Provide the [x, y] coordinate of the cell's center where the given text is located.  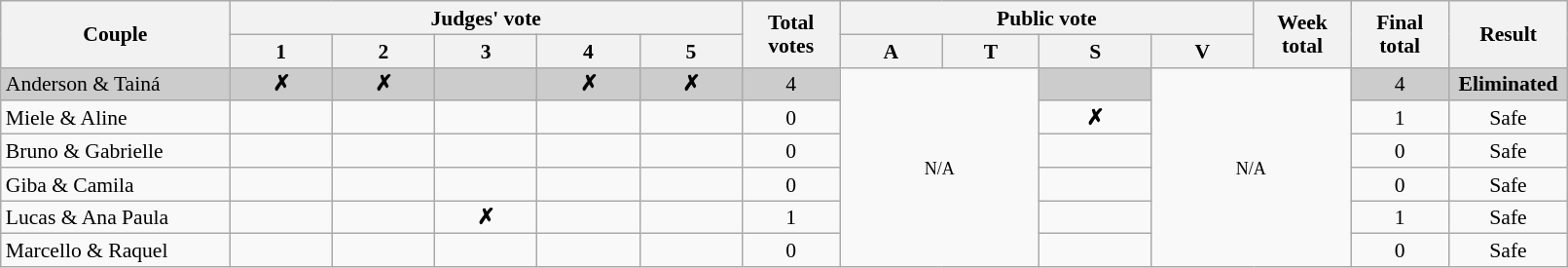
Total votes [791, 34]
Bruno & Gabrielle [115, 151]
Anderson & Tainá [115, 84]
A [892, 51]
5 [691, 51]
Couple [115, 34]
3 [487, 51]
Judges' vote [487, 18]
Miele & Aline [115, 118]
Week total [1302, 34]
Giba & Camila [115, 184]
S [1096, 51]
V [1203, 51]
Marcello & Raquel [115, 250]
T [991, 51]
Result [1509, 34]
Public vote [1047, 18]
Eliminated [1509, 84]
Lucas & Ana Paula [115, 217]
2 [383, 51]
Final total [1400, 34]
